Detect which cell encompasses the target text, then output its (x, y) center coordinate. 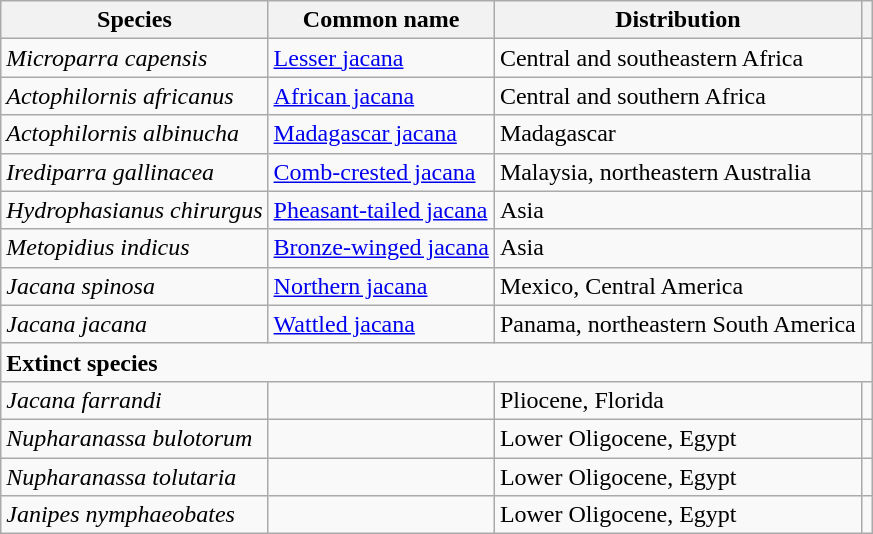
Species (134, 20)
Mexico, Central America (678, 286)
Jacana jacana (134, 324)
Janipes nymphaeobates (134, 515)
Central and southern Africa (678, 96)
Distribution (678, 20)
Metopidius indicus (134, 248)
Panama, northeastern South America (678, 324)
Comb-crested jacana (381, 172)
Extinct species (437, 362)
Madagascar jacana (381, 134)
Nupharanassa bulotorum (134, 438)
African jacana (381, 96)
Malaysia, northeastern Australia (678, 172)
Madagascar (678, 134)
Irediparra gallinacea (134, 172)
Bronze-winged jacana (381, 248)
Pliocene, Florida (678, 400)
Central and southeastern Africa (678, 58)
Lesser jacana (381, 58)
Northern jacana (381, 286)
Hydrophasianus chirurgus (134, 210)
Common name (381, 20)
Actophilornis africanus (134, 96)
Jacana spinosa (134, 286)
Actophilornis albinucha (134, 134)
Microparra capensis (134, 58)
Pheasant-tailed jacana (381, 210)
Jacana farrandi (134, 400)
Wattled jacana (381, 324)
Nupharanassa tolutaria (134, 477)
